Find where the given text appears and provide that cell's center as (x, y) coordinate. 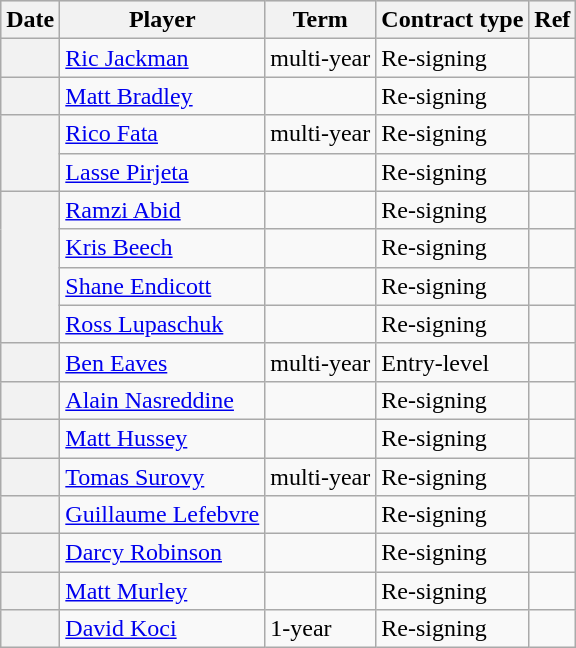
Ric Jackman (162, 58)
Matt Murley (162, 591)
Ben Eaves (162, 362)
Player (162, 20)
Matt Bradley (162, 96)
Shane Endicott (162, 286)
Term (320, 20)
Matt Hussey (162, 438)
Ref (552, 20)
Ross Lupaschuk (162, 324)
Rico Fata (162, 134)
Ramzi Abid (162, 210)
Date (30, 20)
David Koci (162, 629)
Kris Beech (162, 248)
Darcy Robinson (162, 553)
Contract type (452, 20)
Alain Nasreddine (162, 400)
Guillaume Lefebvre (162, 515)
Lasse Pirjeta (162, 172)
1-year (320, 629)
Entry-level (452, 362)
Tomas Surovy (162, 477)
